Output the [X, Y] coordinate of the center of the cell containing the given text.  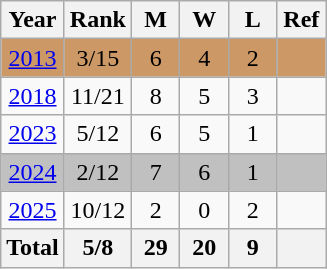
L [254, 20]
2025 [33, 210]
2013 [33, 58]
3/15 [98, 58]
9 [254, 248]
2024 [33, 172]
W [204, 20]
20 [204, 248]
2023 [33, 134]
2/12 [98, 172]
5/8 [98, 248]
4 [204, 58]
3 [254, 96]
7 [156, 172]
8 [156, 96]
Total [33, 248]
5/12 [98, 134]
10/12 [98, 210]
2018 [33, 96]
Ref [302, 20]
29 [156, 248]
Year [33, 20]
M [156, 20]
Rank [98, 20]
0 [204, 210]
11/21 [98, 96]
